From the cell containing the given text, extract its center point as [X, Y] coordinate. 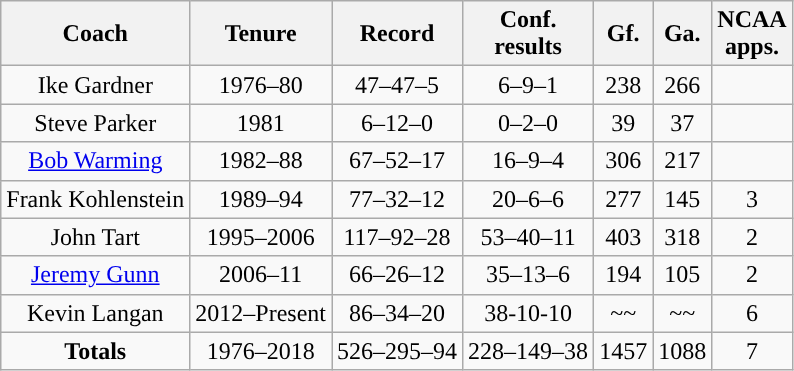
67–52–17 [398, 161]
3 [752, 199]
38-10-10 [528, 313]
1976–2018 [261, 351]
86–34–20 [398, 313]
6–9–1 [528, 85]
77–32–12 [398, 199]
37 [682, 123]
16–9–4 [528, 161]
Record [398, 34]
7 [752, 351]
2006–11 [261, 275]
NCAAapps. [752, 34]
6–12–0 [398, 123]
Steve Parker [96, 123]
Jeremy Gunn [96, 275]
6 [752, 313]
277 [624, 199]
47–47–5 [398, 85]
105 [682, 275]
117–92–28 [398, 237]
1457 [624, 351]
Coach [96, 34]
Conf.results [528, 34]
66–26–12 [398, 275]
Totals [96, 351]
Ike Gardner [96, 85]
39 [624, 123]
Kevin Langan [96, 313]
53–40–11 [528, 237]
306 [624, 161]
194 [624, 275]
0–2–0 [528, 123]
Gf. [624, 34]
318 [682, 237]
266 [682, 85]
Bob Warming [96, 161]
1088 [682, 351]
Ga. [682, 34]
526–295–94 [398, 351]
228–149–38 [528, 351]
2012–Present [261, 313]
Frank Kohlenstein [96, 199]
John Tart [96, 237]
217 [682, 161]
403 [624, 237]
1976–80 [261, 85]
1995–2006 [261, 237]
145 [682, 199]
1981 [261, 123]
35–13–6 [528, 275]
1989–94 [261, 199]
20–6–6 [528, 199]
238 [624, 85]
Tenure [261, 34]
1982–88 [261, 161]
